Locate the cell with the specified text and output its [x, y] center coordinate. 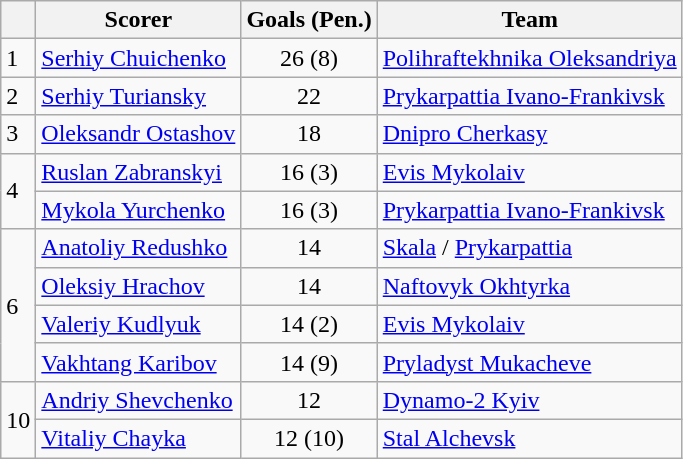
1 [18, 58]
Naftovyk Okhtyrka [530, 286]
18 [309, 134]
Vakhtang Karibov [138, 362]
Stal Alchevsk [530, 438]
12 (10) [309, 438]
4 [18, 191]
Vitaliy Chayka [138, 438]
12 [309, 400]
14 (2) [309, 324]
Polihraftekhnika Oleksandriya [530, 58]
Mykola Yurchenko [138, 210]
3 [18, 134]
Oleksandr Ostashov [138, 134]
Dnipro Cherkasy [530, 134]
22 [309, 96]
Serhiy Chuichenko [138, 58]
Scorer [138, 20]
10 [18, 419]
14 (9) [309, 362]
Dynamo-2 Kyiv [530, 400]
2 [18, 96]
Skala / Prykarpattia [530, 248]
Team [530, 20]
Ruslan Zabranskyi [138, 172]
Valeriy Kudlyuk [138, 324]
26 (8) [309, 58]
6 [18, 305]
Oleksiy Hrachov [138, 286]
Goals (Pen.) [309, 20]
Serhiy Turiansky [138, 96]
Anatoliy Redushko [138, 248]
Pryladyst Mukacheve [530, 362]
Andriy Shevchenko [138, 400]
